Search for the cell housing the specified text and yield its [X, Y] center coordinate. 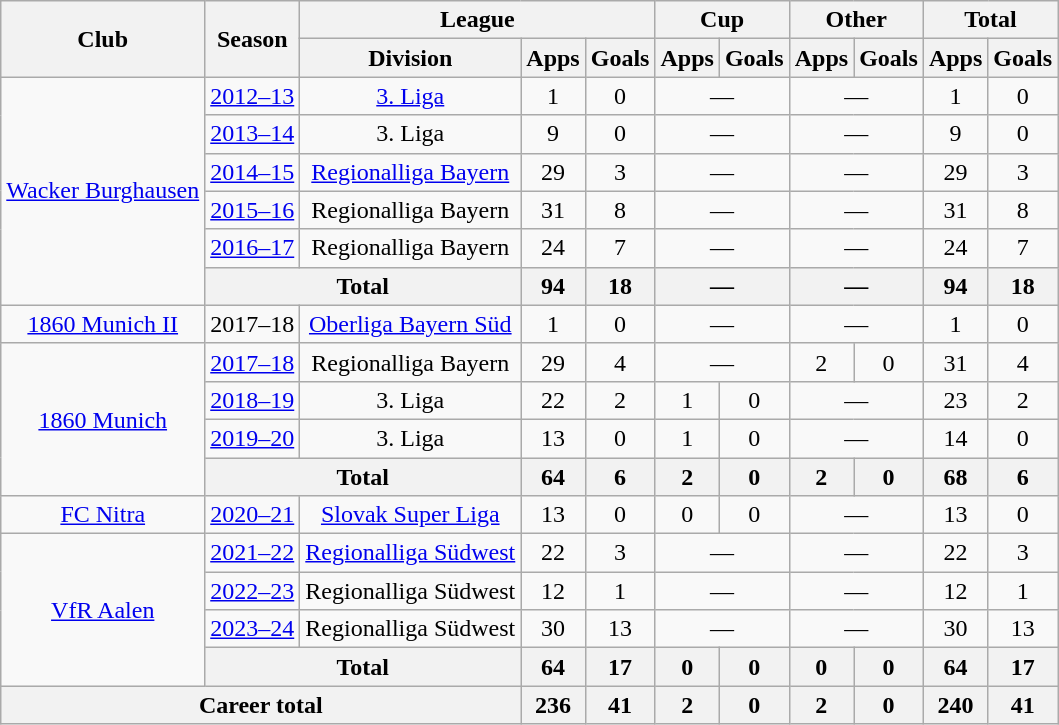
2016–17 [252, 248]
1860 Munich [103, 419]
Wacker Burghausen [103, 191]
Season [252, 39]
236 [553, 705]
2013–14 [252, 134]
2021–22 [252, 553]
68 [955, 477]
2022–23 [252, 591]
Oberliga Bayern Süd [410, 324]
Career total [261, 705]
Other [856, 20]
1860 Munich II [103, 324]
League [478, 20]
2023–24 [252, 629]
2012–13 [252, 96]
240 [955, 705]
2014–15 [252, 172]
2015–16 [252, 210]
Club [103, 39]
Slovak Super Liga [410, 515]
2020–21 [252, 515]
14 [955, 438]
23 [955, 400]
2018–19 [252, 400]
FC Nitra [103, 515]
Cup [722, 20]
VfR Aalen [103, 610]
2019–20 [252, 438]
Division [410, 58]
